From the cell containing the given text, extract its center point as (x, y) coordinate. 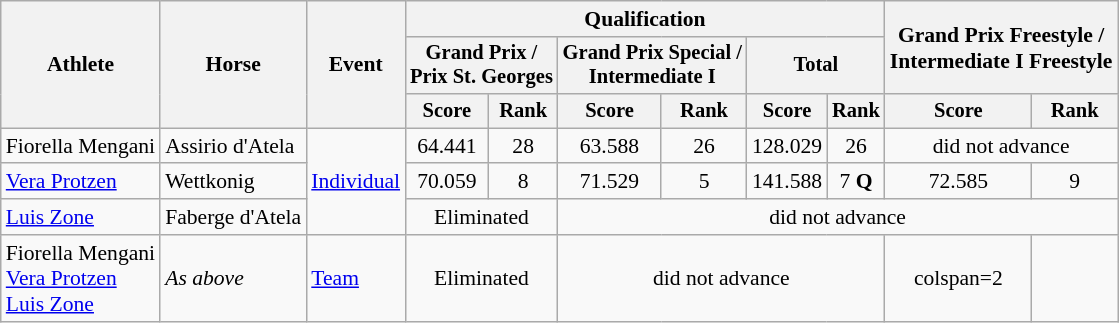
Fiorella Mengani (80, 146)
Event (356, 64)
141.588 (787, 182)
71.529 (610, 182)
Total (816, 66)
Vera Protzen (80, 182)
Luis Zone (80, 217)
28 (524, 146)
Assirio d'Atela (233, 146)
Wettkonig (233, 182)
As above (233, 278)
63.588 (610, 146)
7 Q (856, 182)
70.059 (446, 182)
Horse (233, 64)
8 (524, 182)
Qualification (645, 19)
9 (1075, 182)
Fiorella MenganiVera ProtzenLuis Zone (80, 278)
colspan=2 (958, 278)
Grand Prix Special /Intermediate I (652, 66)
Individual (356, 182)
Athlete (80, 64)
Grand Prix Freestyle /Intermediate I Freestyle (1002, 48)
64.441 (446, 146)
72.585 (958, 182)
Grand Prix /Prix St. Georges (482, 66)
5 (704, 182)
Faberge d'Atela (233, 217)
128.029 (787, 146)
Team (356, 278)
